Detect which cell encompasses the target text, then output its (x, y) center coordinate. 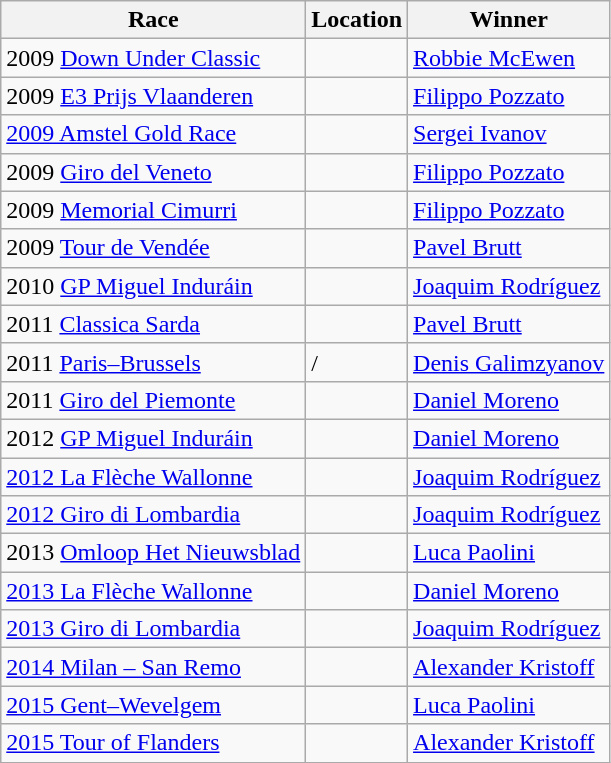
2013 La Flèche Wallonne (154, 591)
2013 Giro di Lombardia (154, 629)
Race (154, 20)
2011 Paris–Brussels (154, 362)
2011 Classica Sarda (154, 324)
2012 La Flèche Wallonne (154, 477)
2009 Memorial Cimurri (154, 210)
2015 Tour of Flanders (154, 743)
2012 Giro di Lombardia (154, 515)
Denis Galimzyanov (509, 362)
2013 Omloop Het Nieuwsblad (154, 553)
2011 Giro del Piemonte (154, 400)
2015 Gent–Wevelgem (154, 705)
Sergei Ivanov (509, 134)
2009 Amstel Gold Race (154, 134)
2010 GP Miguel Induráin (154, 286)
Location (357, 20)
2014 Milan – San Remo (154, 667)
2012 GP Miguel Induráin (154, 438)
Winner (509, 20)
2009 E3 Prijs Vlaanderen (154, 96)
2009 Giro del Veneto (154, 172)
2009 Tour de Vendée (154, 248)
/ (357, 362)
2009 Down Under Classic (154, 58)
Robbie McEwen (509, 58)
